Find where the given text appears and provide that cell's center as [X, Y] coordinate. 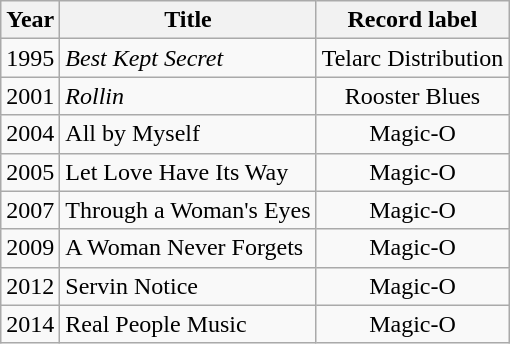
2007 [30, 210]
Record label [412, 20]
2009 [30, 248]
Through a Woman's Eyes [188, 210]
2001 [30, 96]
2005 [30, 172]
Rollin [188, 96]
2014 [30, 324]
Best Kept Secret [188, 58]
1995 [30, 58]
A Woman Never Forgets [188, 248]
Telarc Distribution [412, 58]
All by Myself [188, 134]
2012 [30, 286]
Real People Music [188, 324]
Title [188, 20]
Servin Notice [188, 286]
2004 [30, 134]
Year [30, 20]
Rooster Blues [412, 96]
Let Love Have Its Way [188, 172]
